Extract the (X, Y) coordinate from the center of the cell holding the provided text.  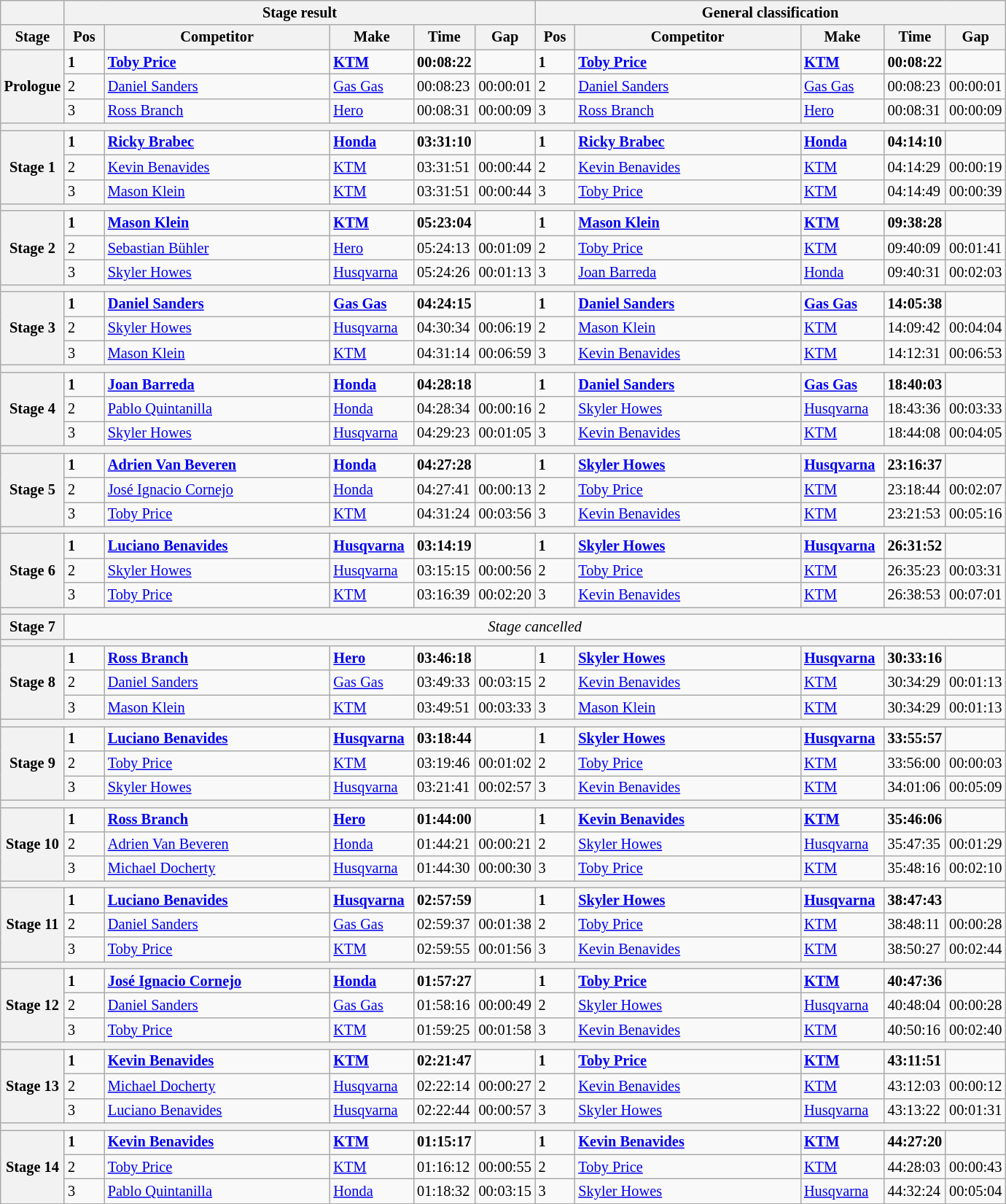
00:00:13 (505, 489)
00:00:03 (975, 764)
05:24:26 (444, 272)
00:05:09 (975, 788)
Sebastian Bühler (217, 248)
05:23:04 (444, 223)
Stage 5 (32, 490)
00:02:07 (975, 489)
00:00:30 (505, 869)
00:06:59 (505, 353)
33:56:00 (915, 764)
00:00:19 (975, 167)
03:49:51 (444, 707)
Stage result (300, 12)
00:01:09 (505, 248)
04:30:34 (444, 328)
35:48:16 (915, 869)
00:00:39 (975, 192)
Stage 3 (32, 328)
26:38:53 (915, 595)
03:19:46 (444, 764)
09:40:09 (915, 248)
43:11:51 (915, 1061)
01:59:25 (444, 1030)
00:03:56 (505, 514)
Stage 1 (32, 166)
09:40:31 (915, 272)
00:00:27 (505, 1086)
Stage 13 (32, 1085)
38:48:11 (915, 925)
44:28:03 (915, 1167)
00:01:05 (505, 433)
00:02:10 (975, 869)
14:05:38 (915, 304)
34:01:06 (915, 788)
00:02:20 (505, 595)
04:31:24 (444, 514)
01:58:16 (444, 1006)
00:06:53 (975, 353)
04:29:23 (444, 433)
04:14:29 (915, 167)
38:47:43 (915, 900)
01:44:00 (444, 820)
00:00:12 (975, 1086)
00:05:16 (975, 514)
03:49:33 (444, 683)
43:12:03 (915, 1086)
04:14:10 (915, 142)
00:00:55 (505, 1167)
00:02:57 (505, 788)
01:57:27 (444, 981)
00:03:31 (975, 570)
03:31:10 (444, 142)
00:05:04 (975, 1191)
04:28:18 (444, 384)
00:02:03 (975, 272)
Stage 2 (32, 248)
38:50:27 (915, 949)
02:59:37 (444, 925)
00:04:04 (975, 328)
02:22:14 (444, 1086)
14:12:31 (915, 353)
30:33:16 (915, 658)
00:00:21 (505, 844)
00:00:56 (505, 570)
02:21:47 (444, 1061)
00:00:57 (505, 1111)
Stage 14 (32, 1167)
00:01:56 (505, 949)
Stage 10 (32, 844)
40:50:16 (915, 1030)
33:55:57 (915, 739)
26:35:23 (915, 570)
44:32:24 (915, 1191)
04:31:14 (444, 353)
Stage 8 (32, 683)
44:27:20 (915, 1142)
18:43:36 (915, 409)
00:00:49 (505, 1006)
00:07:01 (975, 595)
00:01:02 (505, 764)
00:01:38 (505, 925)
Stage 4 (32, 408)
23:21:53 (915, 514)
00:02:44 (975, 949)
18:44:08 (915, 433)
00:02:40 (975, 1030)
Stage 7 (32, 626)
04:14:49 (915, 192)
35:46:06 (915, 820)
23:16:37 (915, 465)
23:18:44 (915, 489)
01:44:30 (444, 869)
43:13:22 (915, 1111)
03:46:18 (444, 658)
26:31:52 (915, 545)
Stage 9 (32, 763)
03:14:19 (444, 545)
01:16:12 (444, 1167)
01:18:32 (444, 1191)
Prologue (32, 86)
02:22:44 (444, 1111)
00:01:58 (505, 1030)
04:24:15 (444, 304)
40:48:04 (915, 1006)
03:16:39 (444, 595)
Stage 11 (32, 925)
01:15:17 (444, 1142)
04:28:34 (444, 409)
03:21:41 (444, 788)
Stage 12 (32, 1005)
00:06:19 (505, 328)
02:57:59 (444, 900)
General classification (771, 12)
05:24:13 (444, 248)
18:40:03 (915, 384)
02:59:55 (444, 949)
Stage cancelled (535, 626)
00:01:41 (975, 248)
40:47:36 (915, 981)
35:47:35 (915, 844)
Stage 6 (32, 570)
14:09:42 (915, 328)
Stage (32, 37)
03:18:44 (444, 739)
09:38:28 (915, 223)
00:00:43 (975, 1167)
03:15:15 (444, 570)
01:44:21 (444, 844)
04:27:41 (444, 489)
00:01:29 (975, 844)
00:01:31 (975, 1111)
00:00:16 (505, 409)
00:04:05 (975, 433)
04:27:28 (444, 465)
